Detect which cell encompasses the target text, then output its [x, y] center coordinate. 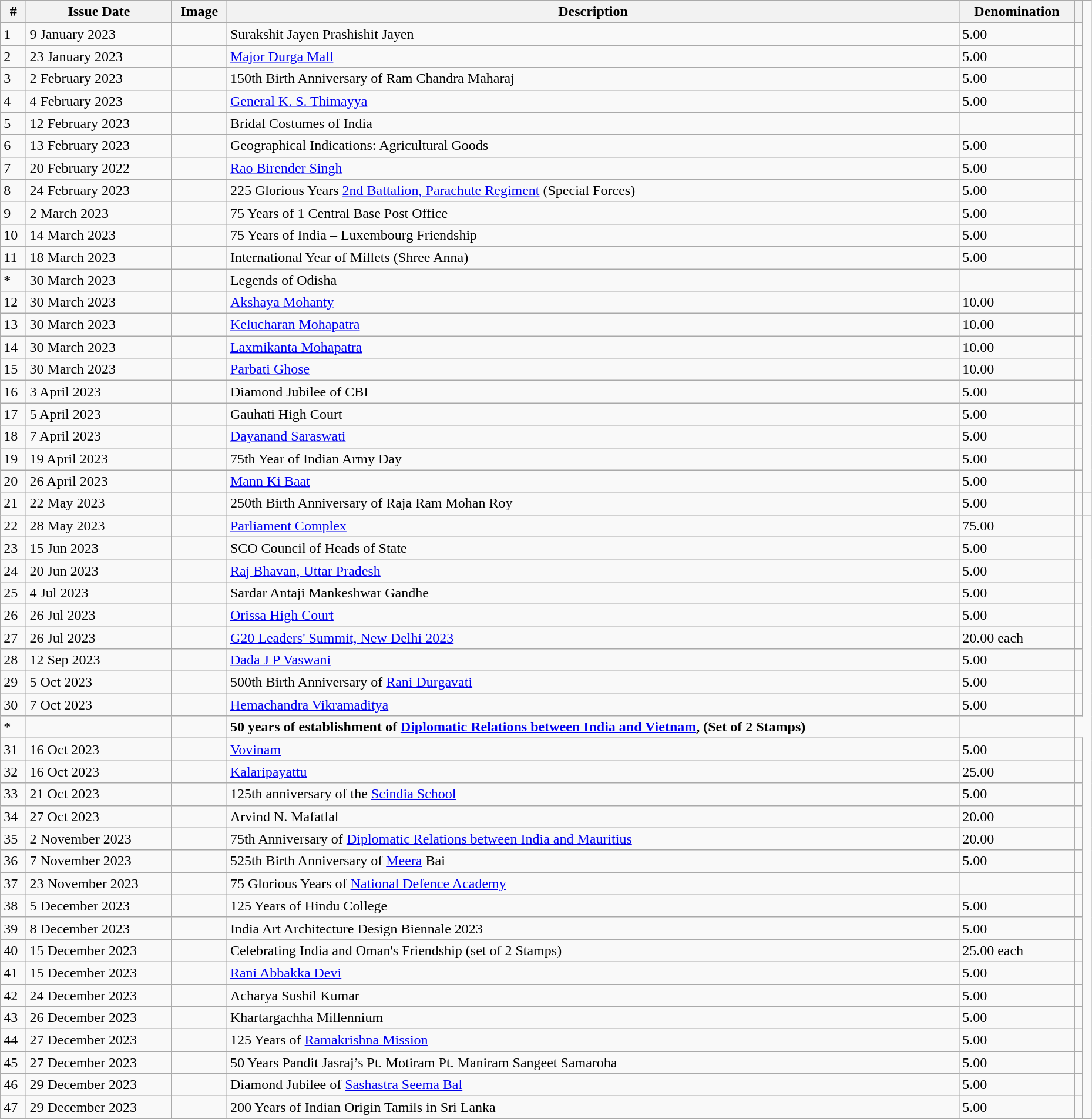
3 April 2023 [99, 392]
23 November 2023 [99, 883]
Denomination [1017, 12]
General K. S. Thimayya [593, 101]
27 Oct 2023 [99, 816]
Vovinam [593, 750]
8 [14, 190]
32 [14, 772]
75th Anniversary of Diplomatic Relations between India and Mauritius [593, 839]
500th Birth Anniversary of Rani Durgavati [593, 683]
14 March 2023 [99, 235]
21 Oct 2023 [99, 794]
125 Years of Ramakrishna Mission [593, 1040]
23 January 2023 [99, 56]
225 Glorious Years 2nd Battalion, Parachute Regiment (Special Forces) [593, 190]
Parliament Complex [593, 526]
75 Glorious Years of National Defence Academy [593, 883]
15 [14, 369]
75 Years of India – Luxembourg Friendship [593, 235]
Image [199, 12]
Sardar Antaji Mankeshwar Gandhe [593, 593]
8 December 2023 [99, 928]
5 Oct 2023 [99, 683]
20.00 each [1017, 637]
2 [14, 56]
12 Sep 2023 [99, 660]
10 [14, 235]
30 [14, 705]
12 [14, 303]
150th Birth Anniversary of Ram Chandra Maharaj [593, 79]
24 [14, 570]
24 December 2023 [99, 996]
39 [14, 928]
38 [14, 906]
28 [14, 660]
27 [14, 637]
20 Jun 2023 [99, 570]
Mann Ki Baat [593, 481]
SCO Council of Heads of State [593, 548]
Gauhati High Court [593, 414]
1 [14, 34]
Issue Date [99, 12]
Orissa High Court [593, 615]
31 [14, 750]
Arvind N. Mafatlal [593, 816]
Kalaripayattu [593, 772]
Khartargachha Millennium [593, 1018]
International Year of Millets (Shree Anna) [593, 257]
Bridal Costumes of India [593, 123]
India Art Architecture Design Biennale 2023 [593, 928]
34 [14, 816]
Dada J P Vaswani [593, 660]
22 [14, 526]
Celebrating India and Oman's Friendship (set of 2 Stamps) [593, 950]
21 [14, 503]
5 December 2023 [99, 906]
125 Years of Hindu College [593, 906]
13 [14, 325]
G20 Leaders' Summit, New Delhi 2023 [593, 637]
46 [14, 1085]
2 February 2023 [99, 79]
47 [14, 1107]
41 [14, 973]
Kelucharan Mohapatra [593, 325]
12 February 2023 [99, 123]
5 April 2023 [99, 414]
18 March 2023 [99, 257]
Legends of Odisha [593, 280]
Surakshit Jayen Prashishit Jayen [593, 34]
Akshaya Mohanty [593, 303]
14 [14, 347]
19 [14, 459]
25.00 [1017, 772]
3 [14, 79]
20 [14, 481]
50 Years Pandit Jasraj’s Pt. Motiram Pt. Maniram Sangeet Samaroha [593, 1063]
5 [14, 123]
22 May 2023 [99, 503]
4 February 2023 [99, 101]
19 April 2023 [99, 459]
7 Oct 2023 [99, 705]
4 Jul 2023 [99, 593]
75th Year of Indian Army Day [593, 459]
24 February 2023 [99, 190]
2 March 2023 [99, 213]
36 [14, 861]
43 [14, 1018]
2 November 2023 [99, 839]
28 May 2023 [99, 526]
17 [14, 414]
4 [14, 101]
45 [14, 1063]
9 January 2023 [99, 34]
25 [14, 593]
20 February 2022 [99, 168]
44 [14, 1040]
Rani Abbakka Devi [593, 973]
Laxmikanta Mohapatra [593, 347]
7 [14, 168]
18 [14, 436]
42 [14, 996]
33 [14, 794]
Diamond Jubilee of Sashastra Seema Bal [593, 1085]
7 November 2023 [99, 861]
# [14, 12]
35 [14, 839]
11 [14, 257]
29 [14, 683]
15 Jun 2023 [99, 548]
250th Birth Anniversary of Raja Ram Mohan Roy [593, 503]
Acharya Sushil Kumar [593, 996]
40 [14, 950]
Raj Bhavan, Uttar Pradesh [593, 570]
Hemachandra Vikramaditya [593, 705]
200 Years of Indian Origin Tamils in Sri Lanka [593, 1107]
6 [14, 146]
75.00 [1017, 526]
26 December 2023 [99, 1018]
Rao Birender Singh [593, 168]
9 [14, 213]
Geographical Indications: Agricultural Goods [593, 146]
Parbati Ghose [593, 369]
26 April 2023 [99, 481]
125th anniversary of the Scindia School [593, 794]
23 [14, 548]
7 April 2023 [99, 436]
Description [593, 12]
Diamond Jubilee of CBI [593, 392]
75 Years of 1 Central Base Post Office [593, 213]
37 [14, 883]
25.00 each [1017, 950]
Major Durga Mall [593, 56]
Dayanand Saraswati [593, 436]
26 [14, 615]
50 years of establishment of Diplomatic Relations between India and Vietnam, (Set of 2 Stamps) [593, 727]
13 February 2023 [99, 146]
525th Birth Anniversary of Meera Bai [593, 861]
16 [14, 392]
